Provide the (X, Y) coordinate of the cell's center where the given text is located.  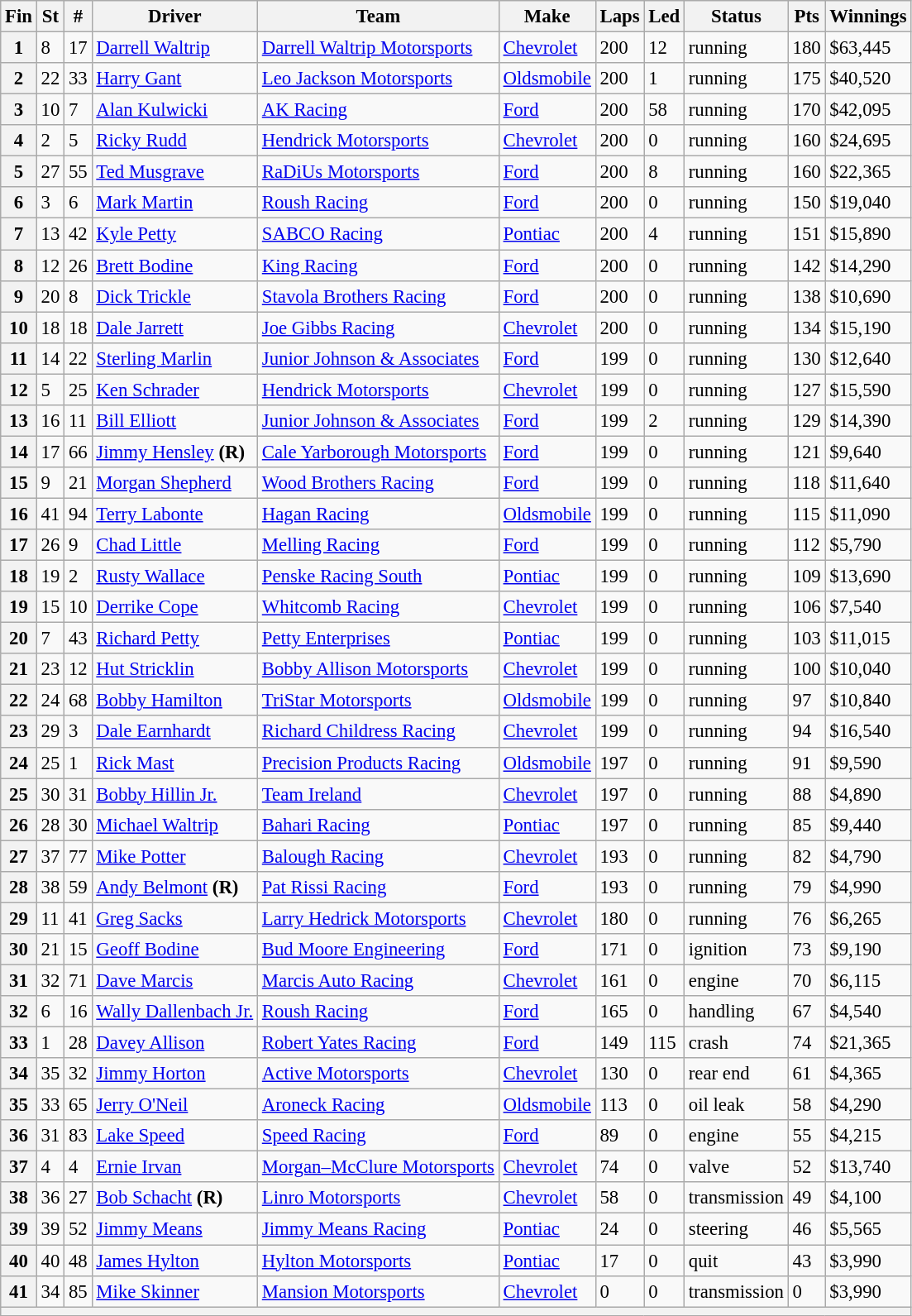
109 (807, 577)
oil leak (736, 1105)
$42,095 (868, 110)
$11,015 (868, 639)
Stavola Brothers Racing (378, 296)
$4,540 (868, 1012)
$15,890 (868, 234)
Cale Yarborough Motorsports (378, 452)
$9,440 (868, 825)
Petty Enterprises (378, 639)
82 (807, 856)
Status (736, 17)
Penske Racing South (378, 577)
142 (807, 266)
Dale Earnhardt (174, 732)
77 (78, 856)
Andy Belmont (R) (174, 888)
$4,365 (868, 1074)
$4,890 (868, 794)
Mansion Motorsports (378, 1291)
Chad Little (174, 545)
Pts (807, 17)
Jimmy Means Racing (378, 1229)
King Racing (378, 266)
66 (78, 452)
steering (736, 1229)
James Hylton (174, 1261)
Jimmy Hensley (R) (174, 452)
106 (807, 607)
151 (807, 234)
$10,040 (868, 669)
Wood Brothers Racing (378, 483)
Driver (174, 17)
Bobby Allison Motorsports (378, 669)
$15,190 (868, 328)
Richard Childress Racing (378, 732)
83 (78, 1136)
handling (736, 1012)
Dale Jarrett (174, 328)
Ricky Rudd (174, 141)
Ted Musgrave (174, 172)
Wally Dallenbach Jr. (174, 1012)
79 (807, 888)
$5,790 (868, 545)
$9,190 (868, 950)
Larry Hedrick Motorsports (378, 918)
88 (807, 794)
Mark Martin (174, 203)
127 (807, 390)
Dick Trickle (174, 296)
129 (807, 421)
Darrell Waltrip Motorsports (378, 48)
Whitcomb Racing (378, 607)
Hylton Motorsports (378, 1261)
$21,365 (868, 1043)
Lake Speed (174, 1136)
103 (807, 639)
Precision Products Racing (378, 763)
$13,740 (868, 1167)
$4,990 (868, 888)
150 (807, 203)
$15,590 (868, 390)
$63,445 (868, 48)
rear end (736, 1074)
Sterling Marlin (174, 358)
42 (78, 234)
Darrell Waltrip (174, 48)
Hut Stricklin (174, 669)
$19,040 (868, 203)
Laps (620, 17)
AK Racing (378, 110)
$11,640 (868, 483)
Alan Kulwicki (174, 110)
Pat Rissi Racing (378, 888)
Dave Marcis (174, 980)
$24,695 (868, 141)
$9,590 (868, 763)
$22,365 (868, 172)
Bud Moore Engineering (378, 950)
Hagan Racing (378, 514)
65 (78, 1105)
91 (807, 763)
138 (807, 296)
$6,265 (868, 918)
$4,215 (868, 1136)
SABCO Racing (378, 234)
Make (547, 17)
Davey Allison (174, 1043)
$6,115 (868, 980)
Fin (19, 17)
Marcis Auto Racing (378, 980)
118 (807, 483)
Harry Gant (174, 79)
ignition (736, 950)
Jerry O'Neil (174, 1105)
TriStar Motorsports (378, 701)
Winnings (868, 17)
Geoff Bodine (174, 950)
112 (807, 545)
Derrike Cope (174, 607)
Bill Elliott (174, 421)
Aroneck Racing (378, 1105)
Kyle Petty (174, 234)
Linro Motorsports (378, 1199)
Balough Racing (378, 856)
$7,540 (868, 607)
Ken Schrader (174, 390)
$5,565 (868, 1229)
Team (378, 17)
$40,520 (868, 79)
# (78, 17)
73 (807, 950)
Bobby Hamilton (174, 701)
Mike Potter (174, 856)
Richard Petty (174, 639)
St (50, 17)
$11,090 (868, 514)
$14,290 (868, 266)
170 (807, 110)
Joe Gibbs Racing (378, 328)
121 (807, 452)
crash (736, 1043)
Active Motorsports (378, 1074)
161 (620, 980)
175 (807, 79)
Bobby Hillin Jr. (174, 794)
quit (736, 1261)
100 (807, 669)
Rick Mast (174, 763)
Rusty Wallace (174, 577)
Robert Yates Racing (378, 1043)
Jimmy Means (174, 1229)
Team Ireland (378, 794)
59 (78, 888)
Mike Skinner (174, 1291)
Speed Racing (378, 1136)
Leo Jackson Motorsports (378, 79)
149 (620, 1043)
113 (620, 1105)
Melling Racing (378, 545)
RaDiUs Motorsports (378, 172)
Jimmy Horton (174, 1074)
134 (807, 328)
Led (665, 17)
Brett Bodine (174, 266)
67 (807, 1012)
$4,790 (868, 856)
$13,690 (868, 577)
48 (78, 1261)
$4,100 (868, 1199)
$10,690 (868, 296)
Bob Schacht (R) (174, 1199)
Terry Labonte (174, 514)
$14,390 (868, 421)
Greg Sacks (174, 918)
Morgan Shepherd (174, 483)
97 (807, 701)
$10,840 (868, 701)
$4,290 (868, 1105)
68 (78, 701)
165 (620, 1012)
Michael Waltrip (174, 825)
70 (807, 980)
$16,540 (868, 732)
76 (807, 918)
49 (807, 1199)
Bahari Racing (378, 825)
$12,640 (868, 358)
$9,640 (868, 452)
valve (736, 1167)
Ernie Irvan (174, 1167)
61 (807, 1074)
89 (620, 1136)
171 (620, 950)
46 (807, 1229)
Morgan–McClure Motorsports (378, 1167)
71 (78, 980)
